Identify which cell holds the provided text, then report its (X, Y) central coordinate. 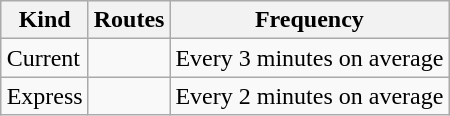
Express (44, 96)
Kind (44, 20)
Frequency (310, 20)
Routes (129, 20)
Every 3 minutes on average (310, 58)
Current (44, 58)
Every 2 minutes on average (310, 96)
